Pinpoint the cell where the given text exists, returning its (x, y) midpoint coordinate. 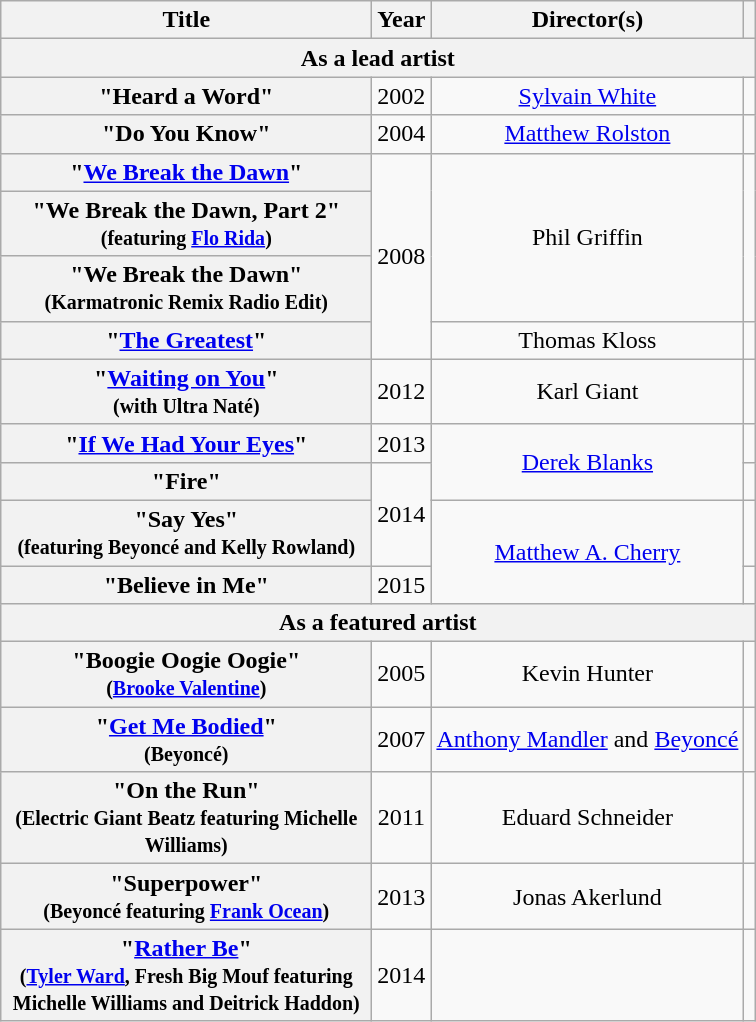
"If We Had Your Eyes" (186, 443)
"Rather Be" (Tyler Ward, Fresh Big Mouf featuring Michelle Williams and Deitrick Haddon) (186, 975)
Sylvain White (588, 96)
2015 (402, 585)
2002 (402, 96)
Derek Blanks (588, 462)
Anthony Mandler and Beyoncé (588, 740)
"The Greatest" (186, 340)
"We Break the Dawn" (Karmatronic Remix Radio Edit) (186, 288)
"We Break the Dawn, Part 2"(featuring Flo Rida) (186, 224)
As a featured artist (378, 623)
"Believe in Me" (186, 585)
"Superpower" (Beyoncé featuring Frank Ocean) (186, 896)
Kevin Hunter (588, 674)
"Waiting on You" (with Ultra Naté) (186, 392)
"Do You Know" (186, 134)
Matthew A. Cherry (588, 552)
As a lead artist (378, 58)
Director(s) (588, 20)
Phil Griffin (588, 237)
Matthew Rolston (588, 134)
2012 (402, 392)
Karl Giant (588, 392)
2007 (402, 740)
2011 (402, 818)
Thomas Kloss (588, 340)
Jonas Akerlund (588, 896)
Title (186, 20)
"Heard a Word" (186, 96)
2005 (402, 674)
2004 (402, 134)
2008 (402, 256)
"Fire" (186, 481)
Eduard Schneider (588, 818)
"Get Me Bodied" (Beyoncé) (186, 740)
"Boogie Oogie Oogie" (Brooke Valentine) (186, 674)
"We Break the Dawn" (186, 172)
"Say Yes" (featuring Beyoncé and Kelly Rowland) (186, 532)
Year (402, 20)
"On the Run" (Electric Giant Beatz featuring Michelle Williams) (186, 818)
